Scan for the cell matching the given text and deliver its (X, Y) coordinate at center. 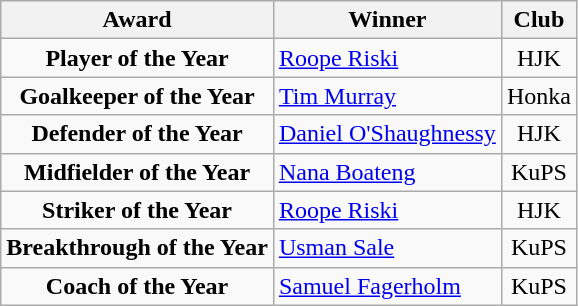
Club (538, 20)
Winner (387, 20)
Nana Boateng (387, 172)
Striker of the Year (138, 210)
Award (138, 20)
Goalkeeper of the Year (138, 96)
Breakthrough of the Year (138, 248)
Defender of the Year (138, 134)
Usman Sale (387, 248)
Tim Murray (387, 96)
Midfielder of the Year (138, 172)
Coach of the Year (138, 286)
Daniel O'Shaughnessy (387, 134)
Samuel Fagerholm (387, 286)
Honka (538, 96)
Player of the Year (138, 58)
